Pinpoint the cell where the given text exists, returning its (x, y) midpoint coordinate. 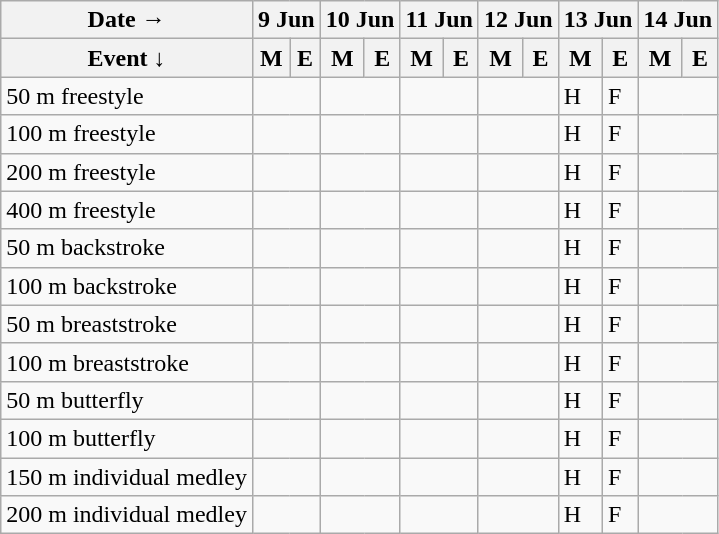
50 m breaststroke (127, 324)
50 m backstroke (127, 248)
50 m freestyle (127, 96)
400 m freestyle (127, 210)
100 m freestyle (127, 134)
10 Jun (360, 20)
14 Jun (678, 20)
9 Jun (286, 20)
11 Jun (439, 20)
Date → (127, 20)
Event ↓ (127, 58)
150 m individual medley (127, 477)
13 Jun (598, 20)
200 m individual medley (127, 515)
50 m butterfly (127, 400)
100 m butterfly (127, 438)
12 Jun (518, 20)
100 m backstroke (127, 286)
200 m freestyle (127, 172)
100 m breaststroke (127, 362)
